Capture the cell that displays the provided text and extract its [x, y] central coordinate. 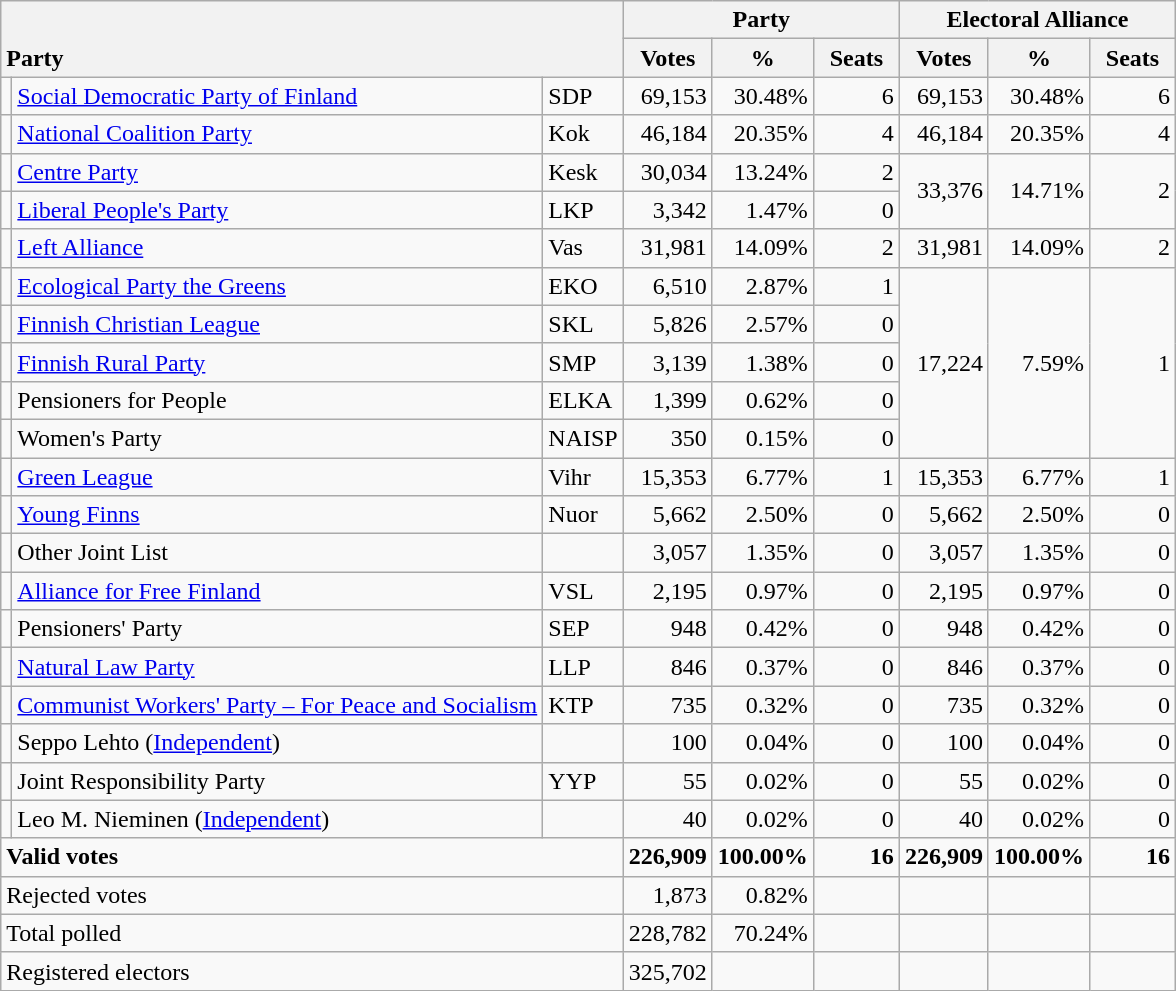
6,510 [668, 286]
5,826 [668, 324]
SMP [583, 362]
3,139 [668, 362]
14.71% [1038, 191]
33,376 [944, 191]
30,034 [668, 172]
Alliance for Free Finland [278, 591]
Centre Party [278, 172]
Left Alliance [278, 248]
Finnish Rural Party [278, 362]
0.15% [762, 438]
1.47% [762, 210]
Pensioners' Party [278, 629]
2.87% [762, 286]
Kesk [583, 172]
Green League [278, 477]
70.24% [762, 933]
Other Joint List [278, 553]
13.24% [762, 172]
Kok [583, 134]
325,702 [668, 971]
LKP [583, 210]
KTP [583, 705]
Leo M. Nieminen (Independent) [278, 819]
Communist Workers' Party – For Peace and Socialism [278, 705]
SKL [583, 324]
350 [668, 438]
3,342 [668, 210]
EKO [583, 286]
0.82% [762, 895]
VSL [583, 591]
17,224 [944, 362]
Liberal People's Party [278, 210]
Joint Responsibility Party [278, 781]
1,873 [668, 895]
Women's Party [278, 438]
Pensioners for People [278, 400]
Young Finns [278, 515]
1,399 [668, 400]
7.59% [1038, 362]
Registered electors [312, 971]
National Coalition Party [278, 134]
Total polled [312, 933]
NAISP [583, 438]
Electoral Alliance [1037, 20]
0.62% [762, 400]
LLP [583, 667]
1.38% [762, 362]
Finnish Christian League [278, 324]
Vas [583, 248]
Ecological Party the Greens [278, 286]
Nuor [583, 515]
Social Democratic Party of Finland [278, 96]
YYP [583, 781]
Vihr [583, 477]
ELKA [583, 400]
SDP [583, 96]
Seppo Lehto (Independent) [278, 743]
Natural Law Party [278, 667]
Valid votes [312, 857]
228,782 [668, 933]
Rejected votes [312, 895]
SEP [583, 629]
2.57% [762, 324]
